Identify which cell holds the provided text, then report its [x, y] central coordinate. 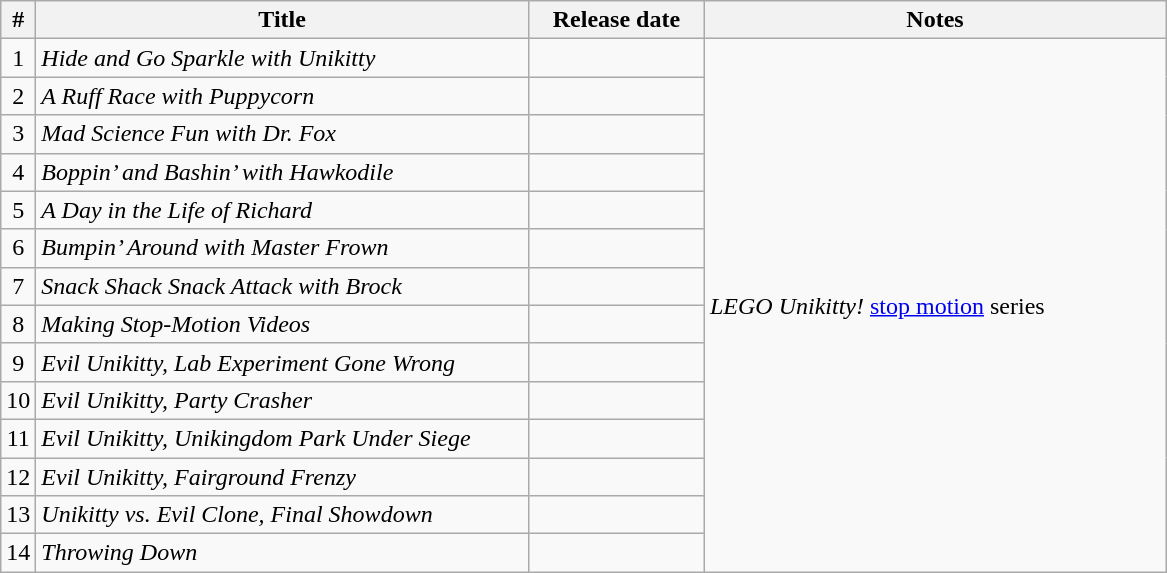
10 [18, 400]
Mad Science Fun with Dr. Fox [282, 134]
A Day in the Life of Richard [282, 210]
1 [18, 58]
13 [18, 515]
Making Stop-Motion Videos [282, 324]
A Ruff Race with Puppycorn [282, 96]
LEGO Unikitty! stop motion series [934, 306]
Evil Unikitty, Unikingdom Park Under Siege [282, 438]
4 [18, 172]
8 [18, 324]
11 [18, 438]
# [18, 20]
Evil Unikitty, Lab Experiment Gone Wrong [282, 362]
3 [18, 134]
Title [282, 20]
Hide and Go Sparkle with Unikitty [282, 58]
Unikitty vs. Evil Clone, Final Showdown [282, 515]
6 [18, 248]
Boppin’ and Bashin’ with Hawkodile [282, 172]
Release date [616, 20]
9 [18, 362]
Throwing Down [282, 553]
14 [18, 553]
12 [18, 477]
Bumpin’ Around with Master Frown [282, 248]
7 [18, 286]
Evil Unikitty, Fairground Frenzy [282, 477]
2 [18, 96]
Evil Unikitty, Party Crasher [282, 400]
5 [18, 210]
Notes [934, 20]
Snack Shack Snack Attack with Brock [282, 286]
